Locate the cell with the specified text and output its [x, y] center coordinate. 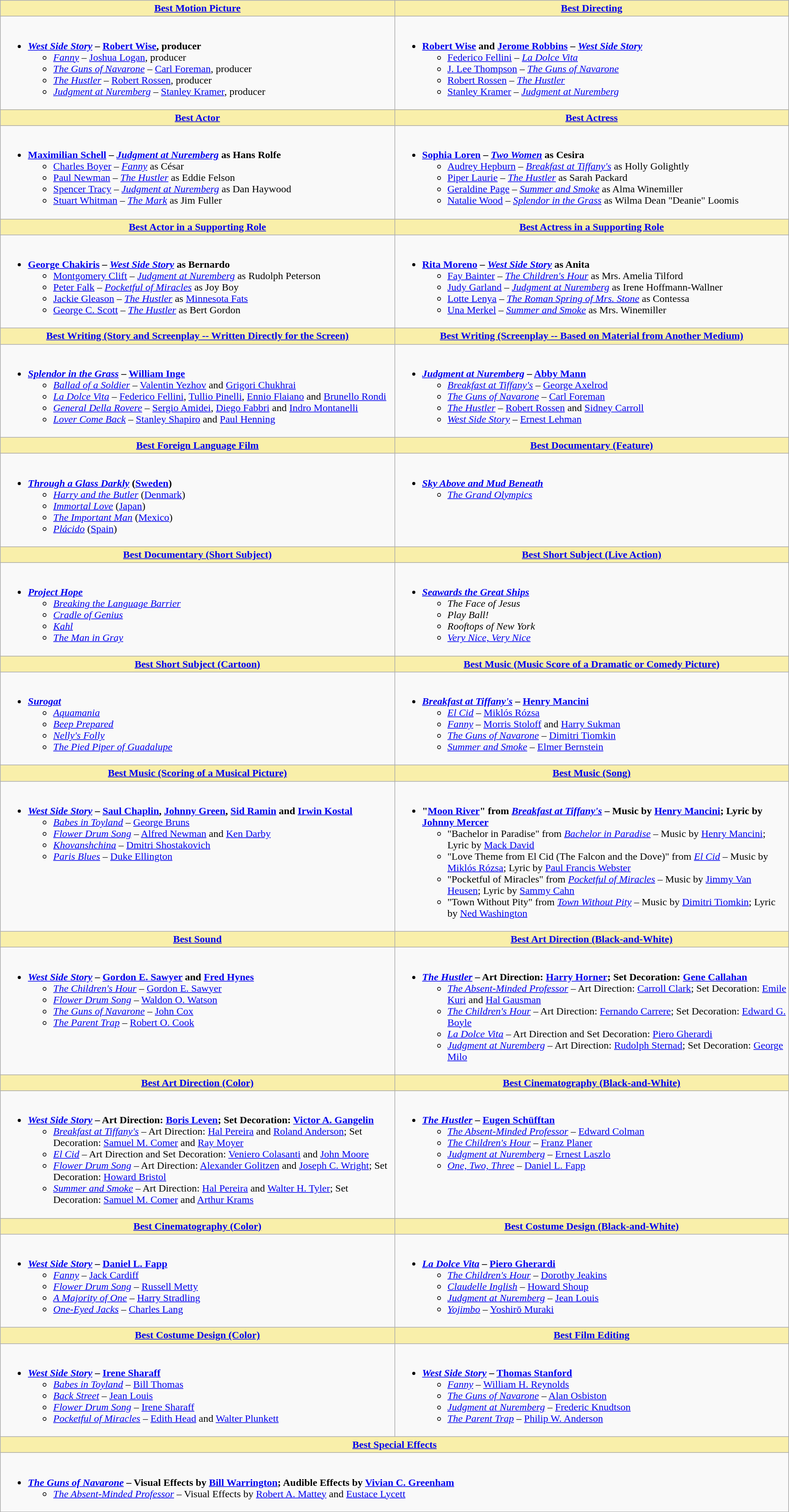
Best Special Effects [394, 1445]
Best Documentary (Short Subject) [197, 554]
Best Cinematography (Color) [197, 1226]
Best Music (Music Score of a Dramatic or Comedy Picture) [592, 664]
Best Sound [197, 939]
Best Directing [592, 8]
Best Actress in a Supporting Role [592, 227]
Project HopeBreaking the Language BarrierCradle of GeniusKahlThe Man in Gray [197, 609]
West Side Story – Daniel L. Fapp Fanny – Jack CardiffFlower Drum Song – Russell MettyA Majority of One – Harry StradlingOne-Eyed Jacks – Charles Lang [197, 1281]
Seawards the Great ShipsThe Face of JesusPlay Ball!Rooftops of New YorkVery Nice, Very Nice [592, 609]
Best Motion Picture [197, 8]
Best Actress [592, 118]
Best Short Subject (Live Action) [592, 554]
Best Actor [197, 118]
Best Art Direction (Color) [197, 1083]
Best Costume Design (Black-and-White) [592, 1226]
Sky Above and Mud BeneathThe Grand Olympics [592, 500]
Best Writing (Screenplay -- Based on Material from Another Medium) [592, 336]
Best Music (Scoring of a Musical Picture) [197, 773]
Best Costume Design (Color) [197, 1335]
Best Actor in a Supporting Role [197, 227]
Best Cinematography (Black-and-White) [592, 1083]
SurogatAquamaniaBeep PreparedNelly's FollyThe Pied Piper of Guadalupe [197, 718]
Best Foreign Language Film [197, 445]
Best Documentary (Feature) [592, 445]
Best Writing (Story and Screenplay -- Written Directly for the Screen) [197, 336]
Best Short Subject (Cartoon) [197, 664]
Best Music (Song) [592, 773]
Through a Glass Darkly (Sweden)Harry and the Butler (Denmark)Immortal Love (Japan)The Important Man (Mexico)Plácido (Spain) [197, 500]
Best Film Editing [592, 1335]
Best Art Direction (Black-and-White) [592, 939]
